Identify which cell holds the provided text, then report its (X, Y) central coordinate. 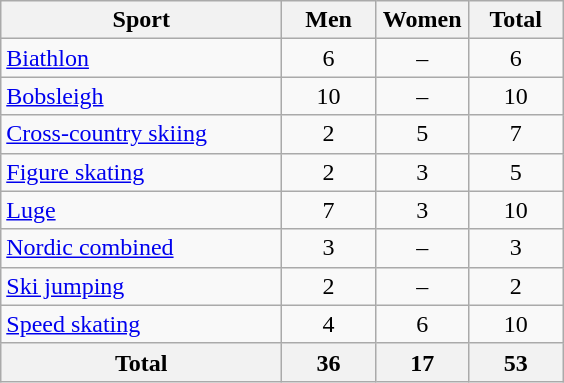
Women (422, 20)
Nordic combined (142, 248)
Cross-country skiing (142, 134)
Luge (142, 210)
Men (329, 20)
Sport (142, 20)
Speed skating (142, 324)
4 (329, 324)
Bobsleigh (142, 96)
Ski jumping (142, 286)
53 (516, 362)
Figure skating (142, 172)
36 (329, 362)
17 (422, 362)
Biathlon (142, 58)
